Output the (X, Y) coordinate of the center of the cell containing the given text.  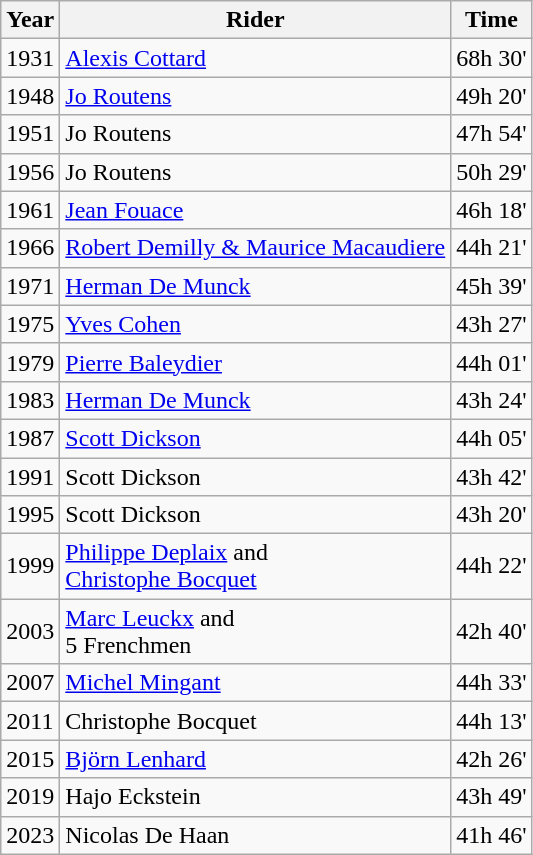
1999 (30, 566)
Yves Cohen (256, 324)
50h 29' (492, 172)
68h 30' (492, 58)
43h 49' (492, 797)
Marc Leuckx and 5 Frenchmen (256, 632)
41h 46' (492, 835)
Jean Fouace (256, 210)
1948 (30, 96)
1995 (30, 515)
1979 (30, 362)
2019 (30, 797)
2015 (30, 759)
Philippe Deplaix and Christophe Bocquet (256, 566)
44h 13' (492, 721)
44h 21' (492, 248)
2007 (30, 683)
43h 20' (492, 515)
Alexis Cottard (256, 58)
42h 40' (492, 632)
44h 01' (492, 362)
1975 (30, 324)
Robert Demilly & Maurice Macaudiere (256, 248)
44h 05' (492, 438)
2011 (30, 721)
47h 54' (492, 134)
42h 26' (492, 759)
1931 (30, 58)
49h 20' (492, 96)
Hajo Eckstein (256, 797)
Nicolas De Haan (256, 835)
1966 (30, 248)
1951 (30, 134)
Pierre Baleydier (256, 362)
2023 (30, 835)
1983 (30, 400)
Björn Lenhard (256, 759)
44h 33' (492, 683)
Year (30, 20)
Michel Mingant (256, 683)
44h 22' (492, 566)
1991 (30, 477)
46h 18' (492, 210)
45h 39' (492, 286)
1961 (30, 210)
43h 27' (492, 324)
2003 (30, 632)
43h 24' (492, 400)
1987 (30, 438)
43h 42' (492, 477)
Rider (256, 20)
1971 (30, 286)
1956 (30, 172)
Time (492, 20)
Christophe Bocquet (256, 721)
